Capture the cell that displays the provided text and extract its [X, Y] central coordinate. 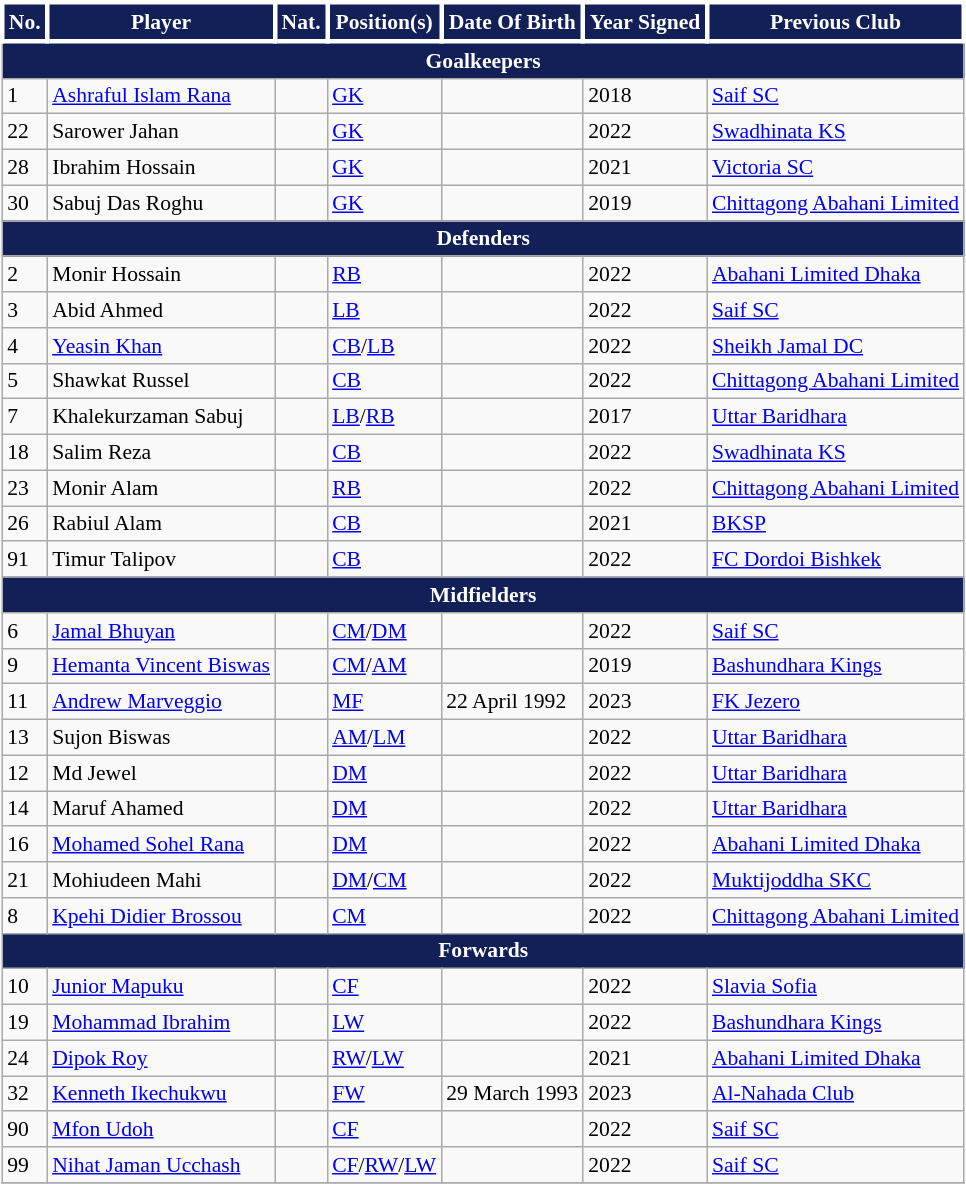
Muktijoddha SKC [836, 880]
7 [24, 417]
Sarower Jahan [161, 132]
Nat. [301, 22]
AM/LM [384, 738]
Mfon Udoh [161, 1130]
DM/CM [384, 880]
Monir Hossain [161, 275]
1 [24, 96]
2 [24, 275]
Player [161, 22]
5 [24, 381]
32 [24, 1094]
MF [384, 702]
2017 [645, 417]
Sujon Biswas [161, 738]
Sabuj Das Roghu [161, 203]
90 [24, 1130]
26 [24, 524]
FW [384, 1094]
Kenneth Ikechukwu [161, 1094]
6 [24, 631]
RW/LW [384, 1058]
Khalekurzaman Sabuj [161, 417]
19 [24, 1023]
Ashraful Islam Rana [161, 96]
2018 [645, 96]
12 [24, 773]
Victoria SC [836, 168]
Jamal Bhuyan [161, 631]
Maruf Ahamed [161, 809]
10 [24, 987]
LB [384, 310]
Dipok Roy [161, 1058]
No. [24, 22]
91 [24, 560]
Year Signed [645, 22]
21 [24, 880]
Salim Reza [161, 453]
Mohiudeen Mahi [161, 880]
FK Jezero [836, 702]
11 [24, 702]
Goalkeepers [483, 60]
Timur Talipov [161, 560]
CM/DM [384, 631]
18 [24, 453]
Ibrahim Hossain [161, 168]
LW [384, 1023]
23 [24, 488]
LB/RB [384, 417]
Monir Alam [161, 488]
CM [384, 916]
14 [24, 809]
Junior Mapuku [161, 987]
Midfielders [483, 595]
Andrew Marveggio [161, 702]
9 [24, 666]
Forwards [483, 951]
24 [24, 1058]
Position(s) [384, 22]
Al-Nahada Club [836, 1094]
13 [24, 738]
Kpehi Didier Brossou [161, 916]
22 April 1992 [512, 702]
Previous Club [836, 22]
Nihat Jaman Ucchash [161, 1165]
Mohamed Sohel Rana [161, 845]
8 [24, 916]
FC Dordoi Bishkek [836, 560]
Yeasin Khan [161, 346]
3 [24, 310]
Defenders [483, 239]
Abid Ahmed [161, 310]
Hemanta Vincent Biswas [161, 666]
16 [24, 845]
28 [24, 168]
Sheikh Jamal DC [836, 346]
30 [24, 203]
4 [24, 346]
29 March 1993 [512, 1094]
Shawkat Russel [161, 381]
CB/LB [384, 346]
22 [24, 132]
BKSP [836, 524]
CF/RW/LW [384, 1165]
Mohammad Ibrahim [161, 1023]
Slavia Sofia [836, 987]
99 [24, 1165]
Date Of Birth [512, 22]
Rabiul Alam [161, 524]
CM/AM [384, 666]
Md Jewel [161, 773]
